Return the (X, Y) coordinate for the center point of the cell that contains the specified text.  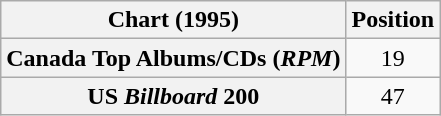
Position (393, 20)
19 (393, 58)
47 (393, 96)
US Billboard 200 (174, 96)
Canada Top Albums/CDs (RPM) (174, 58)
Chart (1995) (174, 20)
